Provide the [X, Y] coordinate of the cell's center where the given text is located.  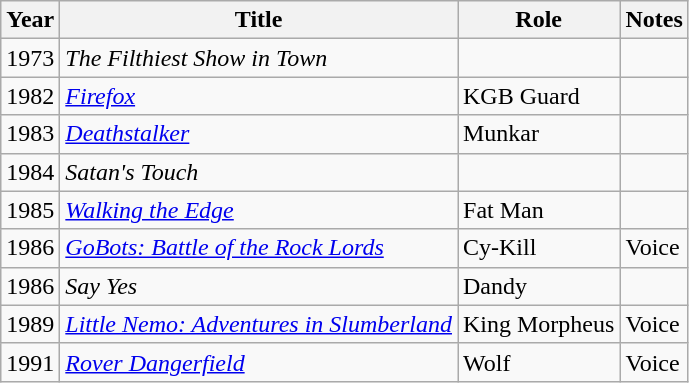
Say Yes [259, 286]
Year [30, 20]
GoBots: Battle of the Rock Lords [259, 248]
1982 [30, 96]
1985 [30, 210]
Little Nemo: Adventures in Slumberland [259, 324]
1989 [30, 324]
Role [539, 20]
Title [259, 20]
Fat Man [539, 210]
Satan's Touch [259, 172]
Rover Dangerfield [259, 362]
KGB Guard [539, 96]
Firefox [259, 96]
1973 [30, 58]
Notes [654, 20]
The Filthiest Show in Town [259, 58]
King Morpheus [539, 324]
Walking the Edge [259, 210]
1984 [30, 172]
Deathstalker [259, 134]
1991 [30, 362]
Dandy [539, 286]
Munkar [539, 134]
Wolf [539, 362]
Cy-Kill [539, 248]
1983 [30, 134]
